Provide the (X, Y) coordinate of the cell's center where the given text is located.  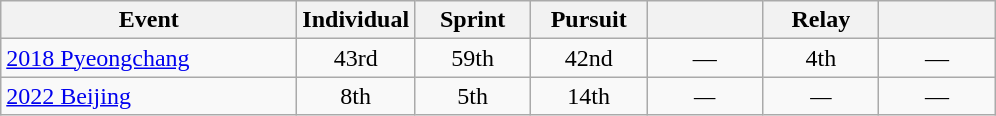
Sprint (473, 20)
2018 Pyeongchang (149, 58)
Relay (821, 20)
8th (356, 96)
5th (473, 96)
42nd (589, 58)
2022 Beijing (149, 96)
Individual (356, 20)
59th (473, 58)
14th (589, 96)
43rd (356, 58)
4th (821, 58)
Event (149, 20)
Pursuit (589, 20)
